Detect which cell encompasses the target text, then output its (X, Y) center coordinate. 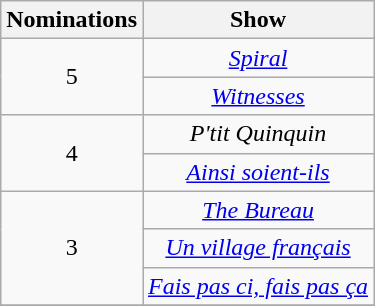
Spiral (258, 58)
Un village français (258, 248)
3 (72, 248)
Fais pas ci, fais pas ça (258, 286)
P'tit Quinquin (258, 134)
Show (258, 20)
Nominations (72, 20)
4 (72, 153)
5 (72, 77)
The Bureau (258, 210)
Ainsi soient-ils (258, 172)
Witnesses (258, 96)
